Detect which cell encompasses the target text, then output its [x, y] center coordinate. 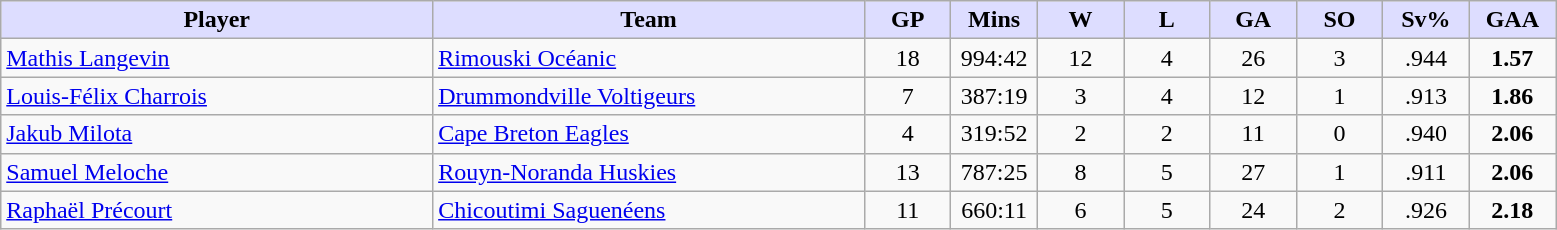
W [1080, 20]
Team [649, 20]
Sv% [1426, 20]
Chicoutimi Saguenéens [649, 210]
Mins [994, 20]
Mathis Langevin [217, 58]
Rimouski Océanic [649, 58]
1.86 [1512, 96]
0 [1339, 134]
319:52 [994, 134]
Player [217, 20]
Raphaël Précourt [217, 210]
27 [1253, 172]
24 [1253, 210]
Samuel Meloche [217, 172]
13 [908, 172]
787:25 [994, 172]
18 [908, 58]
.911 [1426, 172]
Jakub Milota [217, 134]
SO [1339, 20]
Rouyn-Noranda Huskies [649, 172]
GA [1253, 20]
Drummondville Voltigeurs [649, 96]
6 [1080, 210]
Louis-Félix Charrois [217, 96]
26 [1253, 58]
.940 [1426, 134]
Cape Breton Eagles [649, 134]
660:11 [994, 210]
.944 [1426, 58]
.913 [1426, 96]
387:19 [994, 96]
7 [908, 96]
L [1167, 20]
GP [908, 20]
GAA [1512, 20]
8 [1080, 172]
2.18 [1512, 210]
.926 [1426, 210]
994:42 [994, 58]
1.57 [1512, 58]
